Capture the cell that displays the provided text and extract its [X, Y] central coordinate. 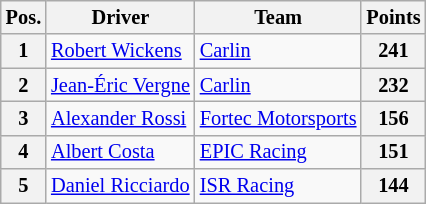
Points [393, 17]
Pos. [24, 17]
Albert Costa [120, 152]
144 [393, 186]
Driver [120, 17]
241 [393, 51]
1 [24, 51]
151 [393, 152]
5 [24, 186]
ISR Racing [278, 186]
156 [393, 118]
Alexander Rossi [120, 118]
3 [24, 118]
EPIC Racing [278, 152]
Jean-Éric Vergne [120, 85]
Fortec Motorsports [278, 118]
232 [393, 85]
4 [24, 152]
Robert Wickens [120, 51]
Team [278, 17]
Daniel Ricciardo [120, 186]
2 [24, 85]
